Identify which cell holds the provided text, then report its (x, y) central coordinate. 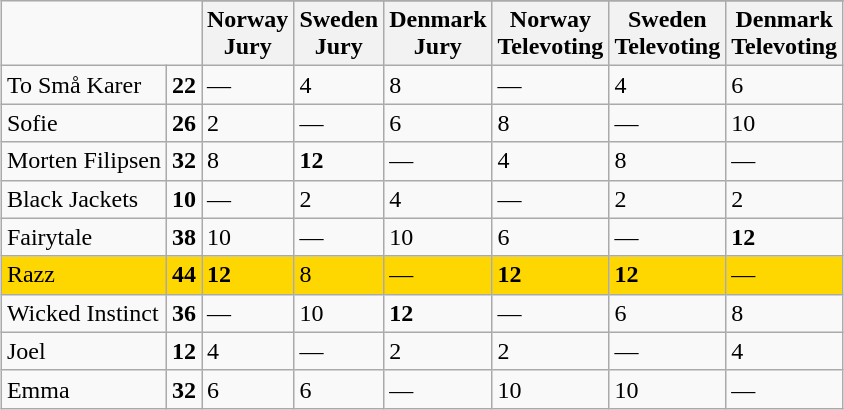
SwedenJury (339, 34)
NorwayJury (248, 34)
NorwayTelevoting (550, 34)
DenmarkTelevoting (784, 34)
DenmarkJury (438, 34)
Emma (84, 389)
26 (184, 123)
Sofie (84, 123)
Razz (84, 275)
36 (184, 313)
44 (184, 275)
Fairytale (84, 237)
Wicked Instinct (84, 313)
Joel (84, 351)
To Små Karer (84, 85)
Black Jackets (84, 199)
SwedenTelevoting (668, 34)
22 (184, 85)
38 (184, 237)
Morten Filipsen (84, 161)
